Capture the cell that displays the provided text and extract its [X, Y] central coordinate. 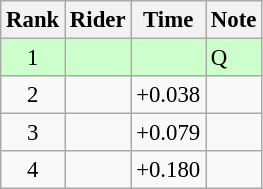
Rider [98, 20]
Note [234, 20]
Time [168, 20]
+0.180 [168, 170]
1 [33, 58]
+0.079 [168, 133]
Rank [33, 20]
Q [234, 58]
2 [33, 95]
3 [33, 133]
4 [33, 170]
+0.038 [168, 95]
